Determine the (x, y) coordinate at the center of the cell enclosing the given text.  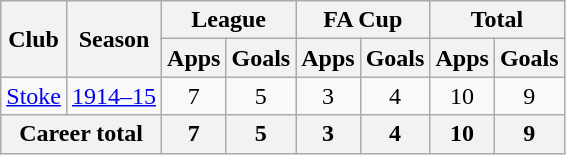
Total (497, 20)
Season (114, 39)
Club (34, 39)
Career total (82, 134)
1914–15 (114, 96)
Stoke (34, 96)
FA Cup (363, 20)
League (229, 20)
